Output the [x, y] coordinate of the center of the cell containing the given text.  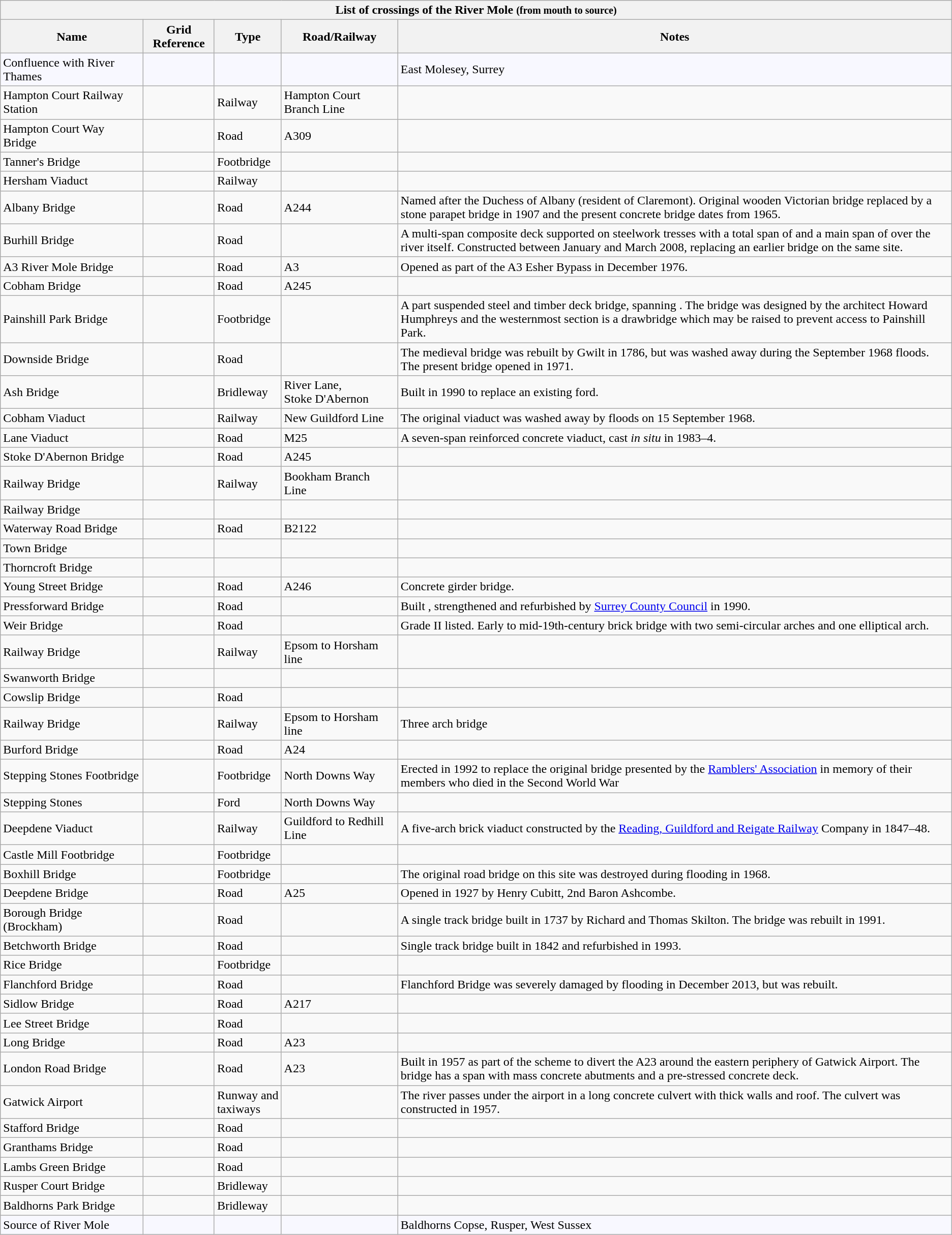
Erected in 1992 to replace the original bridge presented by the Ramblers' Association in memory of their members who died in the Second World War [674, 776]
Name [72, 37]
Grid Reference [179, 37]
East Molesey, Surrey [674, 69]
A24 [340, 750]
Ash Bridge [72, 393]
Borough Bridge (Brockham) [72, 919]
Bookham Branch Line [340, 483]
A five-arch brick viaduct constructed by the Reading, Guildford and Reigate Railway Company in 1847–48. [674, 829]
Runway andtaxiways [248, 1101]
A seven-span reinforced concrete viaduct, cast in situ in 1983–4. [674, 438]
Road/Railway [340, 37]
A246 [340, 587]
Town Bridge [72, 548]
Deepdene Viaduct [72, 829]
Stafford Bridge [72, 1128]
Betchworth Bridge [72, 946]
Burford Bridge [72, 750]
Hampton Court Railway Station [72, 103]
Rusper Court Bridge [72, 1186]
Young Street Bridge [72, 587]
Guildford to Redhill Line [340, 829]
The original viaduct was washed away by floods on 15 September 1968. [674, 418]
Deepdene Bridge [72, 893]
The river passes under the airport in a long concrete culvert with thick walls and roof. The culvert was constructed in 1957. [674, 1101]
Swanworth Bridge [72, 678]
List of crossings of the River Mole (from mouth to source) [476, 10]
Built in 1990 to replace an existing ford. [674, 393]
Single track bridge built in 1842 and refurbished in 1993. [674, 946]
Castle Mill Footbridge [72, 855]
Lee Street Bridge [72, 1023]
Concrete girder bridge. [674, 587]
A25 [340, 893]
Downside Bridge [72, 359]
Pressforward Bridge [72, 606]
Cobham Viaduct [72, 418]
Cobham Bridge [72, 286]
The medieval bridge was rebuilt by Gwilt in 1786, but was washed away during the September 1968 floods. The present bridge opened in 1971. [674, 359]
Gatwick Airport [72, 1101]
Rice Bridge [72, 965]
Stoke D'Abernon Bridge [72, 457]
A3 [340, 266]
The original road bridge on this site was destroyed during flooding in 1968. [674, 874]
Albany Bridge [72, 207]
Opened as part of the A3 Esher Bypass in December 1976. [674, 266]
Three arch bridge [674, 723]
Grade II listed. Early to mid-19th-century brick bridge with two semi-circular arches and one elliptical arch. [674, 625]
Cowslip Bridge [72, 697]
A single track bridge built in 1737 by Richard and Thomas Skilton. The bridge was rebuilt in 1991. [674, 919]
Lambs Green Bridge [72, 1167]
Stepping Stones Footbridge [72, 776]
M25 [340, 438]
Source of River Mole [72, 1225]
Hersham Viaduct [72, 181]
Waterway Road Bridge [72, 529]
Burhill Bridge [72, 240]
B2122 [340, 529]
Painshill Park Bridge [72, 319]
Flanchford Bridge was severely damaged by flooding in December 2013, but was rebuilt. [674, 984]
Confluence with River Thames [72, 69]
Flanchford Bridge [72, 984]
Baldhorns Park Bridge [72, 1206]
Weir Bridge [72, 625]
River Lane,Stoke D'Abernon [340, 393]
Baldhorns Copse, Rusper, West Sussex [674, 1225]
Sidlow Bridge [72, 1004]
Stepping Stones [72, 802]
Boxhill Bridge [72, 874]
Hampton Court Way Bridge [72, 135]
A244 [340, 207]
New Guildford Line [340, 418]
A217 [340, 1004]
Long Bridge [72, 1042]
London Road Bridge [72, 1069]
Notes [674, 37]
A309 [340, 135]
Ford [248, 802]
Thorncroft Bridge [72, 567]
A3 River Mole Bridge [72, 266]
Granthams Bridge [72, 1148]
Hampton Court Branch Line [340, 103]
Type [248, 37]
Opened in 1927 by Henry Cubitt, 2nd Baron Ashcombe. [674, 893]
Tanner's Bridge [72, 162]
Built , strengthened and refurbished by Surrey County Council in 1990. [674, 606]
Lane Viaduct [72, 438]
